Identify which cell holds the provided text, then report its (X, Y) central coordinate. 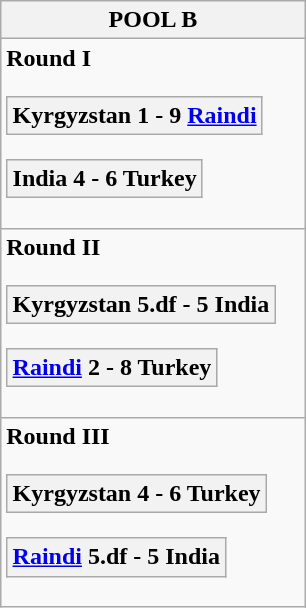
POOL B (153, 20)
Round III Kyrgyzstan 4 - 6 Turkey Raindi 5.df - 5 India (153, 512)
Round II Kyrgyzstan 5.df - 5 India Raindi 2 - 8 Turkey (153, 322)
Kyrgyzstan 5.df - 5 India (141, 304)
Raindi 5.df - 5 India (116, 557)
Kyrgyzstan 4 - 6 Turkey (136, 493)
Round I Kyrgyzstan 1 - 9 Raindi India 4 - 6 Turkey (153, 134)
Raindi 2 - 8 Turkey (112, 368)
India 4 - 6 Turkey (104, 179)
Kyrgyzstan 1 - 9 Raindi (134, 115)
